Output the [x, y] coordinate of the center of the cell containing the given text.  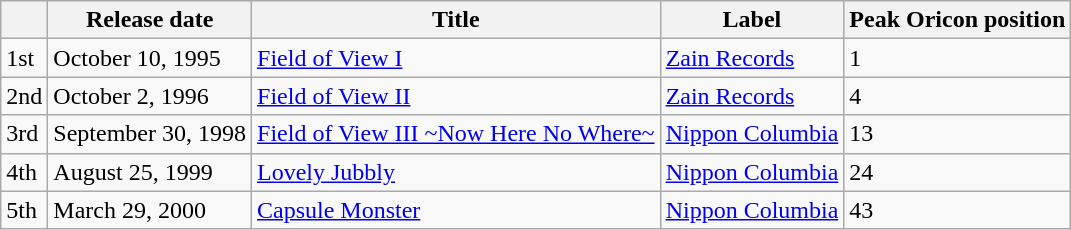
43 [958, 210]
August 25, 1999 [150, 172]
4th [24, 172]
September 30, 1998 [150, 134]
5th [24, 210]
4 [958, 96]
March 29, 2000 [150, 210]
1 [958, 58]
Field of View I [456, 58]
October 2, 1996 [150, 96]
13 [958, 134]
Field of View II [456, 96]
Label [752, 20]
Field of View III ~Now Here No Where~ [456, 134]
24 [958, 172]
Capsule Monster [456, 210]
3rd [24, 134]
October 10, 1995 [150, 58]
Lovely Jubbly [456, 172]
1st [24, 58]
Title [456, 20]
Release date [150, 20]
Peak Oricon position [958, 20]
2nd [24, 96]
